Extract the (x, y) coordinate from the center of the cell holding the provided text.  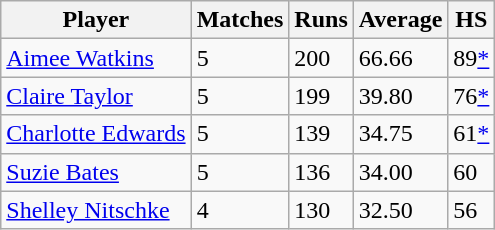
136 (321, 172)
Shelley Nitschke (96, 210)
Suzie Bates (96, 172)
Runs (321, 20)
66.66 (400, 58)
39.80 (400, 96)
34.00 (400, 172)
200 (321, 58)
32.50 (400, 210)
89* (472, 58)
Player (96, 20)
Aimee Watkins (96, 58)
199 (321, 96)
60 (472, 172)
130 (321, 210)
56 (472, 210)
Charlotte Edwards (96, 134)
4 (240, 210)
HS (472, 20)
76* (472, 96)
Average (400, 20)
61* (472, 134)
139 (321, 134)
Matches (240, 20)
34.75 (400, 134)
Claire Taylor (96, 96)
